Return the (X, Y) coordinate for the center point of the cell that contains the specified text.  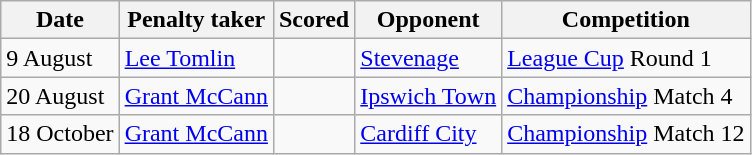
Lee Tomlin (196, 58)
League Cup Round 1 (626, 58)
20 August (60, 96)
Stevenage (428, 58)
Cardiff City (428, 134)
Opponent (428, 20)
Competition (626, 20)
Championship Match 4 (626, 96)
Ipswich Town (428, 96)
Scored (314, 20)
9 August (60, 58)
Penalty taker (196, 20)
18 October (60, 134)
Date (60, 20)
Championship Match 12 (626, 134)
